For the text-containing cell, return its midpoint in [X, Y] coordinate format. 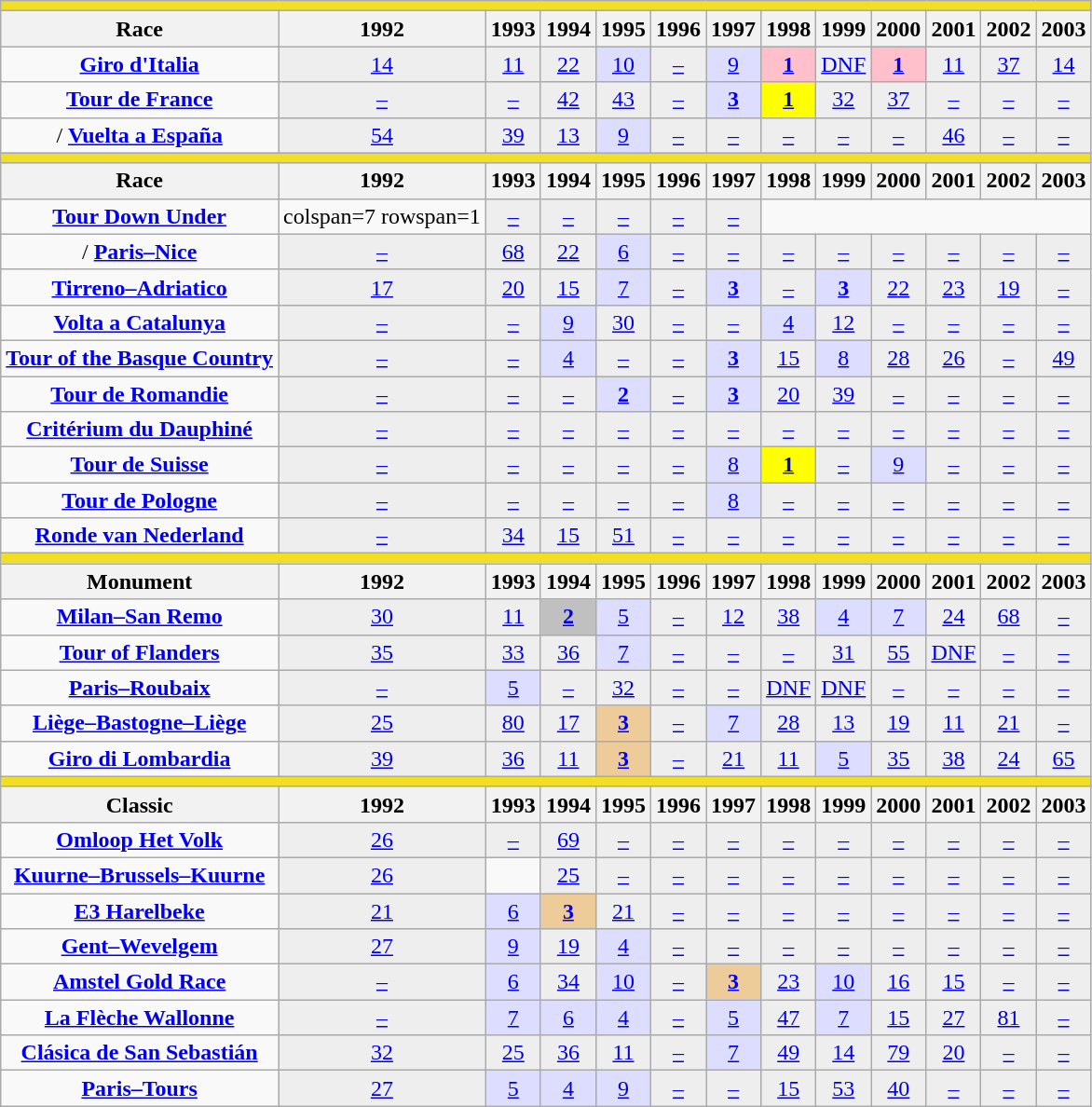
La Flèche Wallonne [140, 1018]
colspan=7 rowspan=1 [382, 216]
40 [898, 1088]
69 [568, 840]
53 [844, 1088]
Paris–Roubaix [140, 688]
51 [622, 536]
55 [898, 652]
Tour de Romandie [140, 394]
Giro d'Italia [140, 64]
Classic [140, 804]
Giro di Lombardia [140, 758]
Amstel Gold Race [140, 982]
46 [954, 135]
Milan–San Remo [140, 617]
47 [788, 1018]
33 [512, 652]
Kuurne–Brussels–Kuurne [140, 875]
31 [844, 652]
Omloop Het Volk [140, 840]
E3 Harelbeke [140, 910]
65 [1064, 758]
43 [622, 100]
Gent–Wevelgem [140, 947]
Tour of Flanders [140, 652]
Tour Down Under [140, 216]
Tour de Suisse [140, 465]
Critérium du Dauphiné [140, 430]
16 [898, 982]
Monument [140, 581]
Tirreno–Adriatico [140, 287]
Paris–Tours [140, 1088]
80 [512, 723]
Clásica de San Sebastián [140, 1053]
Ronde van Nederland [140, 536]
54 [382, 135]
Tour de Pologne [140, 500]
/ Vuelta a España [140, 135]
Tour de France [140, 100]
Volta a Catalunya [140, 322]
Liège–Bastogne–Liège [140, 723]
42 [568, 100]
81 [1008, 1018]
79 [898, 1053]
/ Paris–Nice [140, 252]
Tour of the Basque Country [140, 358]
